For the text-containing cell, return its midpoint in [X, Y] coordinate format. 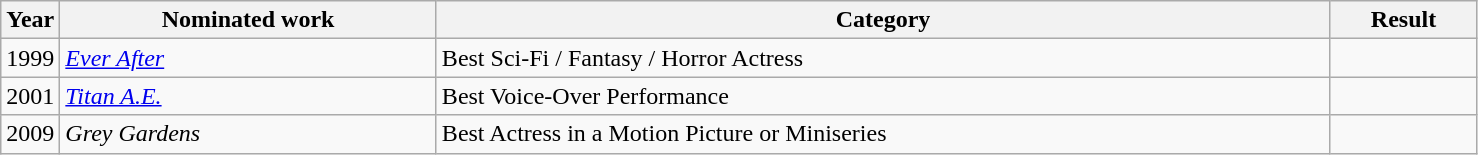
Year [30, 20]
Grey Gardens [248, 134]
Category [882, 20]
2001 [30, 96]
2009 [30, 134]
Best Voice-Over Performance [882, 96]
Ever After [248, 58]
Result [1404, 20]
Best Sci-Fi / Fantasy / Horror Actress [882, 58]
1999 [30, 58]
Nominated work [248, 20]
Best Actress in a Motion Picture or Miniseries [882, 134]
Titan A.E. [248, 96]
